Locate the cell with the specified text and output its [x, y] center coordinate. 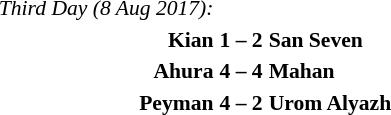
1 – 2 [241, 40]
4 – 4 [241, 71]
